Locate the cell with the specified text and output its [X, Y] center coordinate. 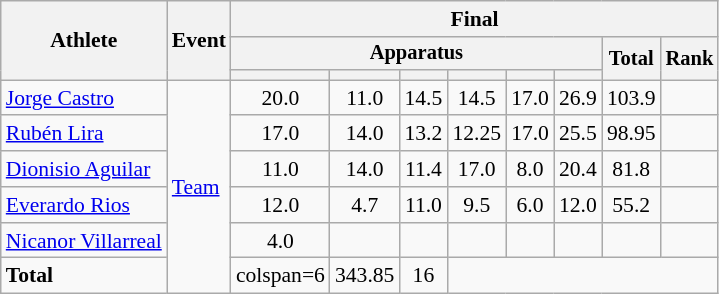
Final [474, 19]
20.4 [578, 169]
colspan=6 [280, 276]
12.25 [476, 134]
20.0 [280, 98]
11.4 [423, 169]
25.5 [578, 134]
4.7 [364, 205]
81.8 [632, 169]
Athlete [84, 40]
55.2 [632, 205]
Apparatus [416, 54]
103.9 [632, 98]
8.0 [530, 169]
26.9 [578, 98]
Rubén Lira [84, 134]
9.5 [476, 205]
Team [199, 187]
Jorge Castro [84, 98]
Event [199, 40]
Everardo Rios [84, 205]
Dionisio Aguilar [84, 169]
Rank [690, 58]
98.95 [632, 134]
4.0 [280, 241]
13.2 [423, 134]
343.85 [364, 276]
6.0 [530, 205]
Nicanor Villarreal [84, 241]
16 [423, 276]
